Detect which cell encompasses the target text, then output its (x, y) center coordinate. 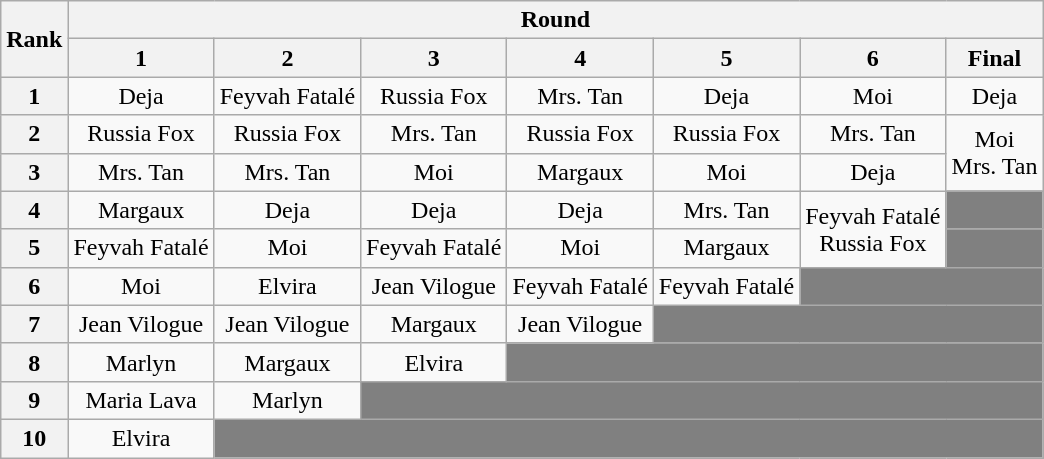
Maria Lava (141, 400)
8 (34, 362)
MoiMrs. Tan (994, 153)
Final (994, 58)
Round (556, 20)
Rank (34, 39)
7 (34, 324)
9 (34, 400)
10 (34, 438)
Feyvah FataléRussia Fox (873, 229)
